Find where the given text appears and provide that cell's center as [x, y] coordinate. 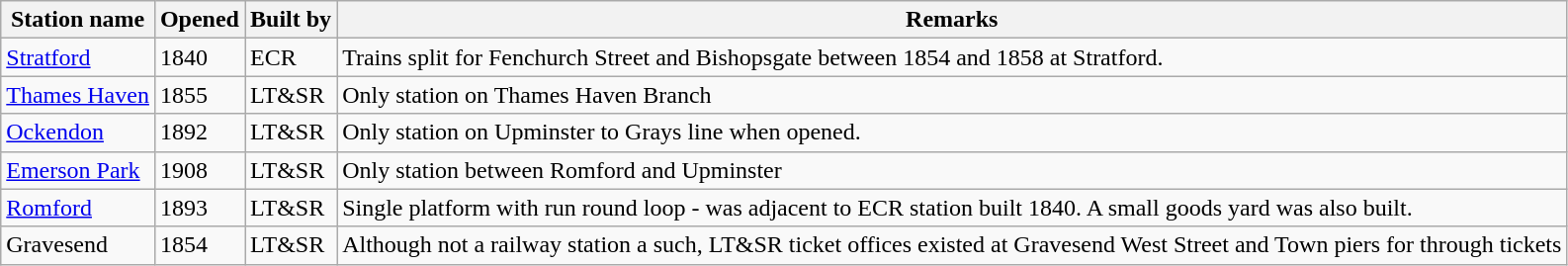
Only station on Upminster to Grays line when opened. [952, 133]
Opened [200, 20]
1855 [200, 95]
Station name [78, 20]
Romford [78, 208]
Stratford [78, 57]
Emerson Park [78, 170]
Remarks [952, 20]
1908 [200, 170]
Single platform with run round loop - was adjacent to ECR station built 1840. A small goods yard was also built. [952, 208]
1893 [200, 208]
Only station on Thames Haven Branch [952, 95]
1854 [200, 245]
Trains split for Fenchurch Street and Bishopsgate between 1854 and 1858 at Stratford. [952, 57]
Built by [291, 20]
Although not a railway station a such, LT&SR ticket offices existed at Gravesend West Street and Town piers for through tickets [952, 245]
1892 [200, 133]
ECR [291, 57]
Gravesend [78, 245]
Only station between Romford and Upminster [952, 170]
Thames Haven [78, 95]
Ockendon [78, 133]
1840 [200, 57]
